Search for the cell housing the specified text and yield its (X, Y) center coordinate. 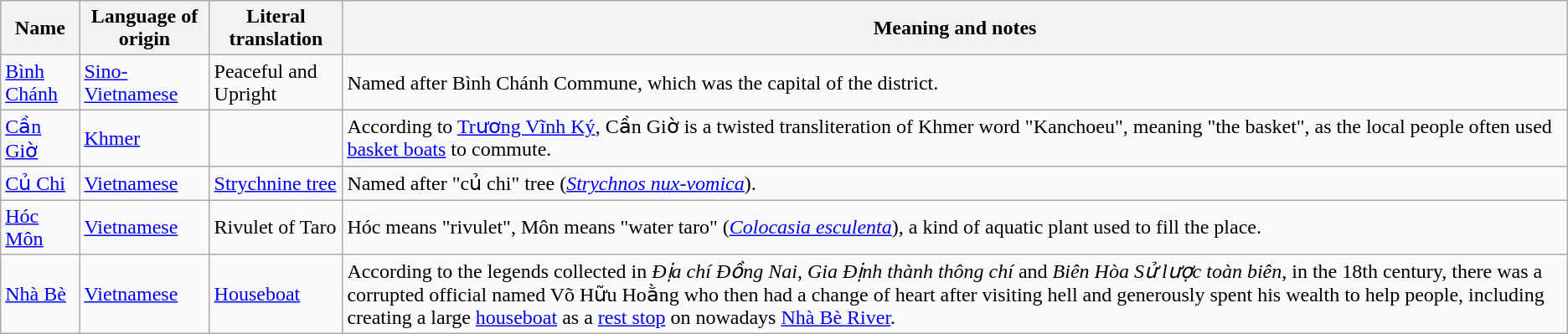
Named after Bình Chánh Commune, which was the capital of the district. (955, 82)
Rivulet of Taro (276, 226)
Name (40, 28)
Hóc Môn (40, 226)
Bình Chánh (40, 82)
Literal translation (276, 28)
Cần Giờ (40, 138)
Nhà Bè (40, 295)
Named after "củ chi" tree (Strychnos nux-vomica). (955, 183)
Language of origin (144, 28)
Khmer (144, 138)
Peaceful and Upright (276, 82)
Hóc means "rivulet", Môn means "water taro" (Colocasia esculenta), a kind of aquatic plant used to fill the place. (955, 226)
Meaning and notes (955, 28)
Sino-Vietnamese (144, 82)
Strychnine tree (276, 183)
Houseboat (276, 295)
Củ Chi (40, 183)
